Determine the [x, y] coordinate at the center of the cell enclosing the given text.  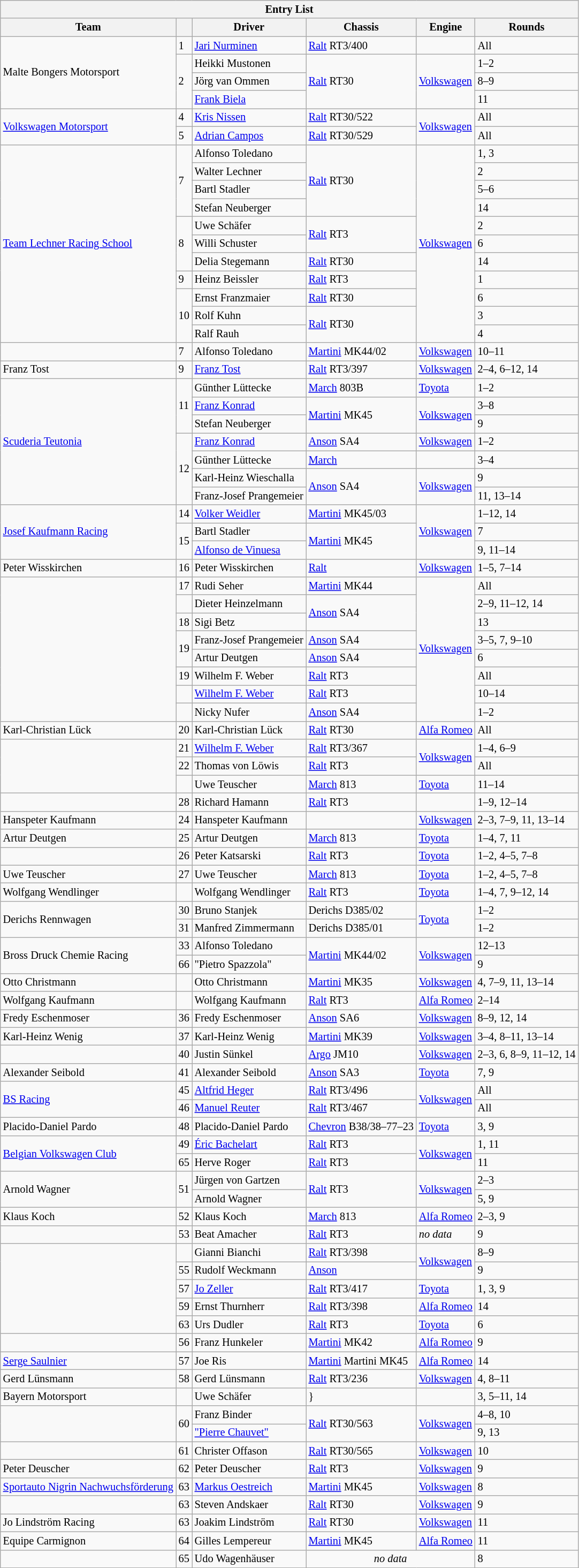
4, 7–9, 11, 13–14 [527, 982]
"Pierre Chauvet" [249, 1433]
1–12, 14 [527, 514]
Alfonso de Vinuesa [249, 550]
2–14 [527, 1000]
Ralt RT30/563 [361, 1424]
Ernst Thurnherr [249, 1307]
Martini MK42 [361, 1343]
Anson [361, 1270]
Frank Biela [249, 100]
Volker Weidler [249, 514]
2–3 [527, 1180]
36 [184, 1018]
10–14 [527, 694]
Ralt RT3/400 [361, 46]
5 [184, 135]
Franz Binder [249, 1415]
Ralt RT3/417 [361, 1289]
Derichs Rennwagen [88, 919]
Franz Hunkeler [249, 1343]
1, 11 [527, 1145]
Martini MK35 [361, 982]
3–4, 8–11, 13–14 [527, 1036]
24 [184, 820]
21 [184, 748]
22 [184, 766]
45 [184, 1090]
66 [184, 964]
Manuel Reuter [249, 1108]
1, 3 [527, 154]
55 [184, 1270]
Beat Amacher [249, 1234]
31 [184, 928]
10–11 [527, 352]
Sigi Betz [249, 622]
Willi Schuster [249, 244]
Driver [249, 27]
Ralt RT30/565 [361, 1451]
30 [184, 910]
Ralt RT3/236 [361, 1378]
53 [184, 1234]
Joe Ris [249, 1361]
Team Lechner Racing School [88, 244]
Derichs D385/02 [361, 910]
46 [184, 1108]
Joakim Lindström [249, 1522]
Bayern Motorsport [88, 1397]
16 [184, 568]
1, 3, 9 [527, 1289]
Bruno Stanjek [249, 910]
March 803B [361, 388]
Ralt RT3/496 [361, 1090]
4, 8–11 [527, 1378]
Kris Nissen [249, 117]
Jari Nurminen [249, 46]
11–14 [527, 784]
Chevron B38/38–77–23 [361, 1126]
Rudi Seher [249, 586]
Delia Stegemann [249, 262]
62 [184, 1468]
37 [184, 1036]
Jo Lindström Racing [88, 1522]
58 [184, 1378]
Gianni Bianchi [249, 1253]
Richard Hamann [249, 802]
Manfred Zimmermann [249, 928]
Éric Bachelart [249, 1145]
Scuderia Teutonia [88, 442]
5, 9 [527, 1199]
Bross Druck Chemie Racing [88, 955]
48 [184, 1126]
49 [184, 1145]
60 [184, 1424]
} [361, 1397]
Derichs D385/01 [361, 928]
Rolf Kuhn [249, 315]
2–9, 11–12, 14 [527, 604]
59 [184, 1307]
7, 9 [527, 1072]
Udo Wagenhäuser [249, 1559]
Heinz Beissler [249, 279]
9, 11–14 [527, 550]
11, 13–14 [527, 496]
Entry List [289, 9]
15 [184, 541]
Ralt RT3/467 [361, 1108]
27 [184, 874]
Martini MK45/03 [361, 514]
3–8 [527, 406]
3–5, 7, 9–10 [527, 640]
41 [184, 1072]
March [361, 460]
Herve Roger [249, 1162]
Jo Zeller [249, 1289]
64 [184, 1541]
4–8, 10 [527, 1415]
Karl-Heinz Wieschalla [249, 478]
26 [184, 856]
18 [184, 622]
Ralf Rauh [249, 334]
Equipe Carmignon [88, 1541]
Heikki Mustonen [249, 63]
2–3, 7–9, 11, 13–14 [527, 820]
Ernst Franzmaier [249, 298]
2–3, 9 [527, 1216]
9, 13 [527, 1433]
1–9, 12–14 [527, 802]
12 [184, 469]
Anson SA6 [361, 1018]
51 [184, 1190]
3 [527, 315]
1–4, 6–9 [527, 748]
Ralt RT30/522 [361, 117]
Anson SA3 [361, 1072]
5–6 [527, 190]
Christer Offason [249, 1451]
3, 9 [527, 1126]
2–4, 6–12, 14 [527, 369]
13 [527, 622]
"Pietro Spazzola" [249, 964]
17 [184, 586]
Ralt RT30/529 [361, 135]
Rounds [527, 27]
Volkswagen Motorsport [88, 126]
Josef Kaufmann Racing [88, 532]
1–4, 7, 9–12, 14 [527, 892]
Ralt [361, 568]
Markus Oestreich [249, 1487]
1–4, 7, 11 [527, 838]
28 [184, 802]
2–3, 6, 8–9, 11–12, 14 [527, 1054]
3–4 [527, 460]
Martini MK44 [361, 586]
Martini MK39 [361, 1036]
Ralt RT3/397 [361, 369]
12–13 [527, 946]
3, 5–11, 14 [527, 1397]
Belgian Volkswagen Club [88, 1153]
Peter Katsarski [249, 856]
33 [184, 946]
Gilles Lempereur [249, 1541]
Adrian Campos [249, 135]
Engine [446, 27]
Team [88, 27]
Argo JM10 [361, 1054]
Chassis [361, 27]
Jürgen von Gartzen [249, 1180]
8–9, 12, 14 [527, 1018]
61 [184, 1451]
Malte Bongers Motorsport [88, 73]
Altfrid Heger [249, 1090]
Walter Lechner [249, 171]
Rudolf Weckmann [249, 1270]
56 [184, 1343]
1–5, 7–14 [527, 568]
Steven Andskaer [249, 1505]
Nicky Nufer [249, 712]
52 [184, 1216]
BS Racing [88, 1100]
Justin Sünkel [249, 1054]
40 [184, 1054]
Martini Martini MK45 [361, 1361]
Dieter Heinzelmann [249, 604]
Thomas von Löwis [249, 766]
Sportauto Nigrin Nachwuchsförderung [88, 1487]
Serge Saulnier [88, 1361]
20 [184, 730]
25 [184, 838]
Urs Dudler [249, 1324]
Jörg van Ommen [249, 81]
Ralt RT3/367 [361, 748]
